Search for the cell housing the specified text and yield its (x, y) center coordinate. 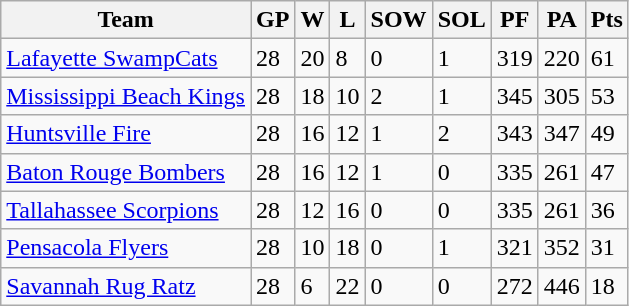
Lafayette SwampCats (126, 58)
47 (606, 172)
SOL (462, 20)
Savannah Rug Ratz (126, 286)
53 (606, 96)
319 (514, 58)
61 (606, 58)
Pensacola Flyers (126, 248)
272 (514, 286)
305 (562, 96)
49 (606, 134)
Huntsville Fire (126, 134)
PA (562, 20)
36 (606, 210)
446 (562, 286)
W (312, 20)
31 (606, 248)
220 (562, 58)
343 (514, 134)
345 (514, 96)
321 (514, 248)
Tallahassee Scorpions (126, 210)
6 (312, 286)
GP (272, 20)
Pts (606, 20)
22 (348, 286)
20 (312, 58)
Mississippi Beach Kings (126, 96)
Baton Rouge Bombers (126, 172)
SOW (398, 20)
L (348, 20)
PF (514, 20)
Team (126, 20)
352 (562, 248)
347 (562, 134)
8 (348, 58)
